Return [x, y] of the center of cell containing provided text 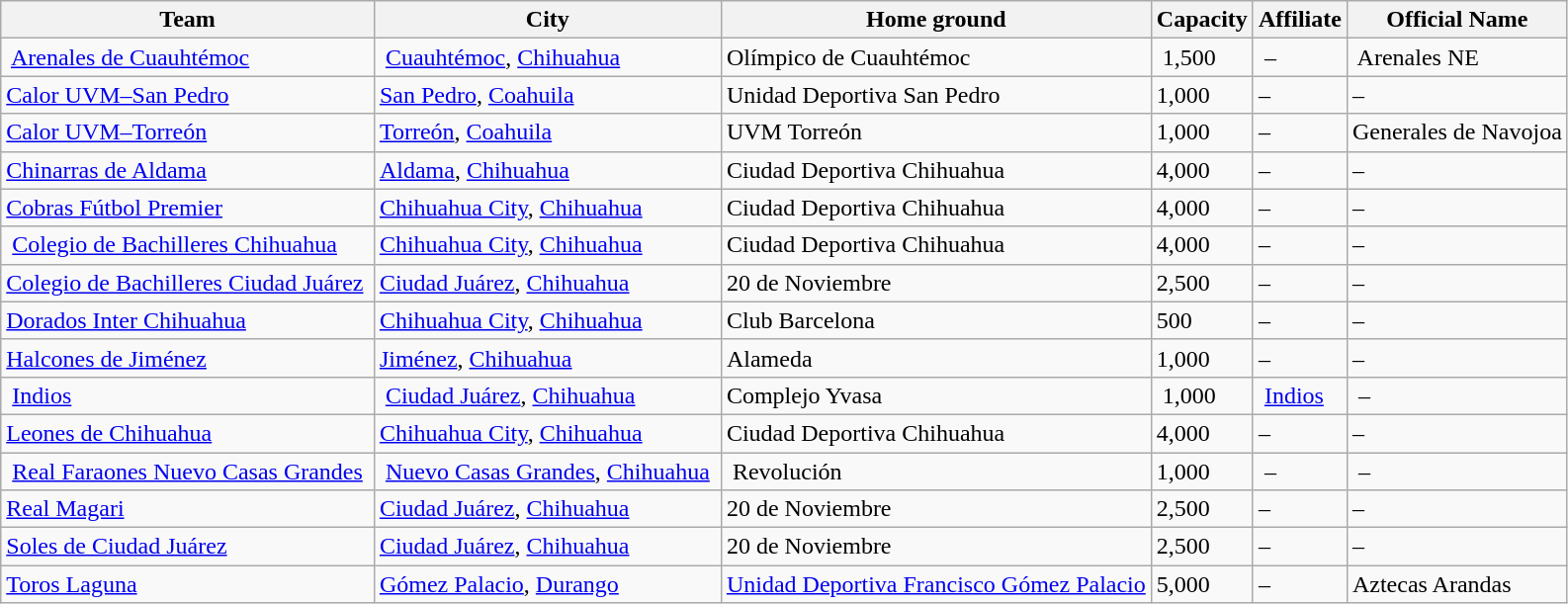
Real Faraones Nuevo Casas Grandes [188, 472]
Capacity [1202, 20]
UVM Torreón [935, 132]
Leones de Chihuahua [188, 433]
San Pedro, Coahuila [548, 95]
Complejo Yvasa [935, 395]
Chinarras de Aldama [188, 170]
Aldama, Chihuahua [548, 170]
Halcones de Jiménez [188, 358]
Cuauhtémoc, Chihuahua [548, 57]
City [548, 20]
Arenales NE [1457, 57]
Generales de Navojoa [1457, 132]
Revolución [935, 472]
Calor UVM–San Pedro [188, 95]
Nuevo Casas Grandes, Chihuahua [548, 472]
Club Barcelona [935, 320]
Colegio de Bachilleres Chihuahua [188, 245]
Jiménez, Chihuahua [548, 358]
Real Magari [188, 509]
Colegio de Bachilleres Ciudad Juárez [188, 283]
Unidad Deportiva Francisco Gómez Palacio [935, 584]
Toros Laguna [188, 584]
5,000 [1202, 584]
Gómez Palacio, Durango [548, 584]
Calor UVM–Torreón [188, 132]
Arenales de Cuauhtémoc [188, 57]
Aztecas Arandas [1457, 584]
Olímpico de Cuauhtémoc [935, 57]
Torreón, Coahuila [548, 132]
Soles de Ciudad Juárez [188, 547]
Alameda [935, 358]
500 [1202, 320]
Team [188, 20]
Affiliate [1299, 20]
Home ground [935, 20]
Dorados Inter Chihuahua [188, 320]
Cobras Fútbol Premier [188, 208]
Official Name [1457, 20]
1,500 [1202, 57]
Unidad Deportiva San Pedro [935, 95]
